For the text-containing cell, return its midpoint in [x, y] coordinate format. 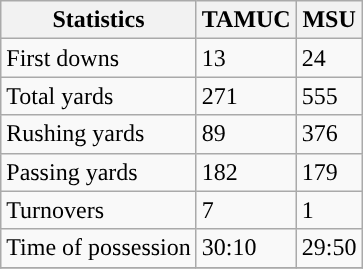
1 [329, 210]
Rushing yards [99, 134]
Time of possession [99, 248]
179 [329, 172]
MSU [329, 20]
7 [246, 210]
29:50 [329, 248]
Total yards [99, 96]
555 [329, 96]
24 [329, 58]
First downs [99, 58]
Turnovers [99, 210]
Statistics [99, 20]
376 [329, 134]
89 [246, 134]
271 [246, 96]
30:10 [246, 248]
182 [246, 172]
13 [246, 58]
TAMUC [246, 20]
Passing yards [99, 172]
